Capture the cell that displays the provided text and extract its [X, Y] central coordinate. 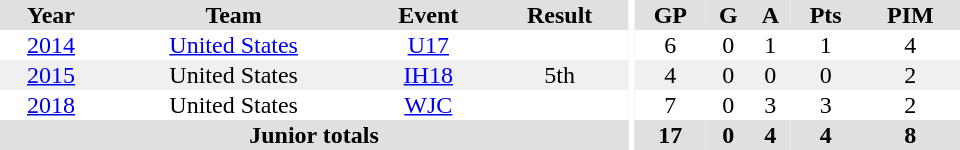
IH18 [428, 75]
7 [670, 105]
2014 [51, 45]
Year [51, 15]
5th [560, 75]
8 [910, 135]
PIM [910, 15]
Result [560, 15]
Team [234, 15]
Event [428, 15]
G [728, 15]
Pts [826, 15]
A [770, 15]
6 [670, 45]
WJC [428, 105]
U17 [428, 45]
2015 [51, 75]
2018 [51, 105]
GP [670, 15]
Junior totals [314, 135]
17 [670, 135]
